Return the [X, Y] coordinate for the center point of the cell that contains the specified text.  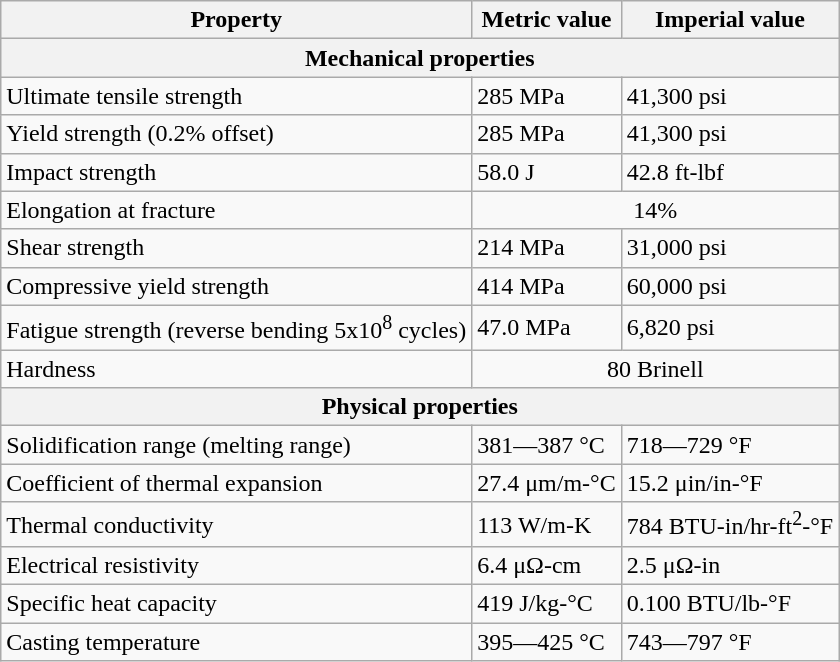
60,000 psi [730, 286]
Solidification range (melting range) [236, 445]
Property [236, 20]
Shear strength [236, 248]
6,820 psi [730, 328]
80 Brinell [656, 369]
784 BTU-in/hr-ft2-°F [730, 524]
58.0 J [547, 172]
Ultimate tensile strength [236, 96]
47.0 MPa [547, 328]
381—387 °C [547, 445]
743—797 °F [730, 642]
Impact strength [236, 172]
Hardness [236, 369]
Imperial value [730, 20]
Fatigue strength (reverse bending 5x108 cycles) [236, 328]
Coefficient of thermal expansion [236, 483]
15.2 μin/in-°F [730, 483]
395—425 °C [547, 642]
Yield strength (0.2% offset) [236, 134]
419 J/kg-°C [547, 604]
Electrical resistivity [236, 566]
Thermal conductivity [236, 524]
14% [656, 210]
Mechanical properties [420, 58]
0.100 BTU/lb-°F [730, 604]
42.8 ft-lbf [730, 172]
113 W/m-K [547, 524]
6.4 μΩ-cm [547, 566]
Physical properties [420, 407]
Elongation at fracture [236, 210]
718—729 °F [730, 445]
414 MPa [547, 286]
214 MPa [547, 248]
Casting temperature [236, 642]
Specific heat capacity [236, 604]
27.4 μm/m-°C [547, 483]
Compressive yield strength [236, 286]
Metric value [547, 20]
2.5 μΩ-in [730, 566]
31,000 psi [730, 248]
